Find where the given text appears and provide that cell's center as [x, y] coordinate. 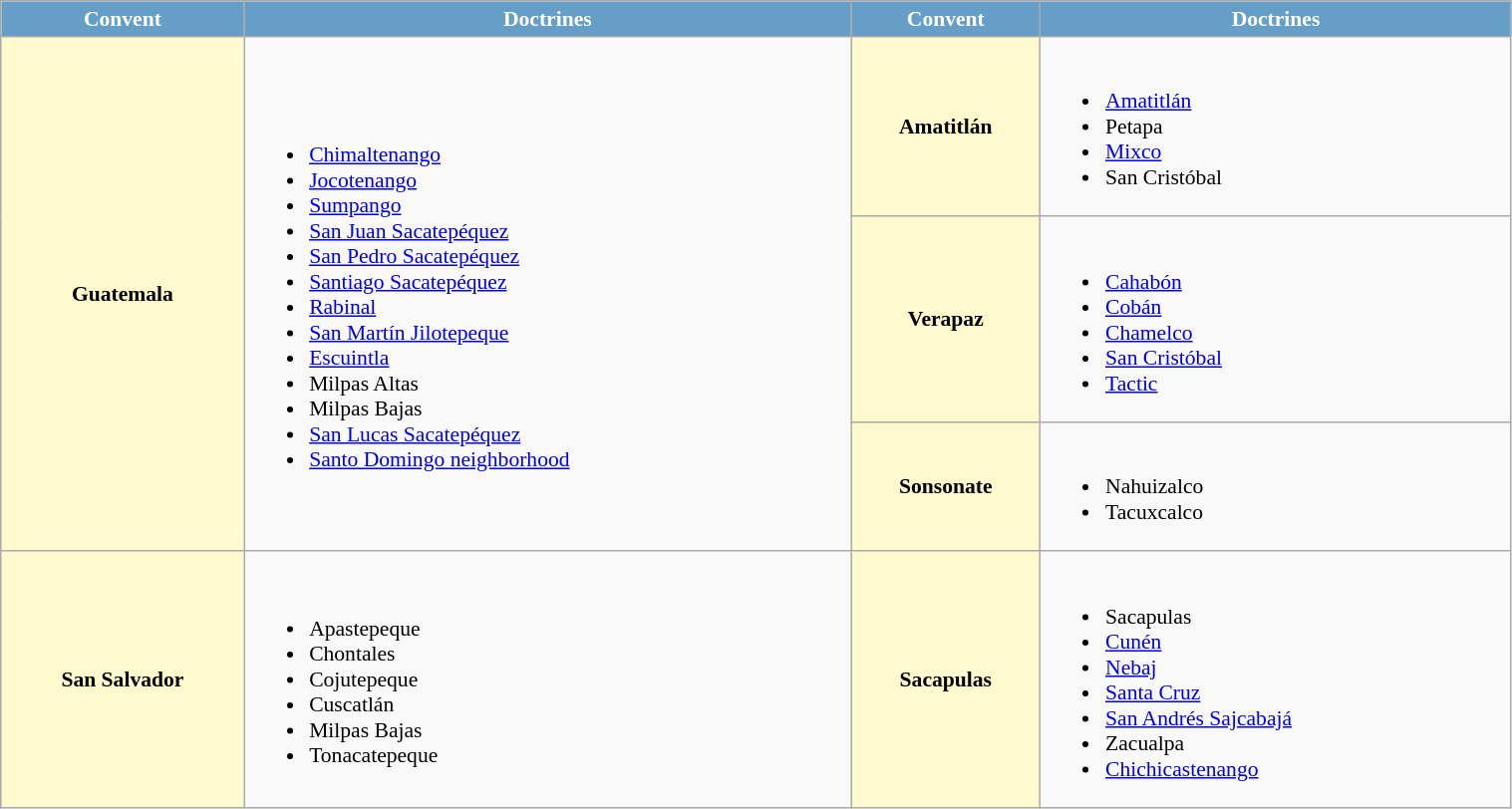
Sacapulas [946, 679]
CahabónCobánChamelcoSan CristóbalTactic [1276, 320]
ApastepequeChontalesCojutepequeCuscatlánMilpas BajasTonacatepeque [548, 679]
Verapaz [946, 320]
San Salvador [123, 679]
AmatitlánPetapaMixcoSan Cristóbal [1276, 128]
Sonsonate [946, 487]
NahuizalcoTacuxcalco [1276, 487]
Guatemala [123, 295]
Amatitlán [946, 128]
SacapulasCunénNebajSanta CruzSan Andrés SajcabajáZacualpaChichicastenango [1276, 679]
